Capture the cell that displays the provided text and extract its (x, y) central coordinate. 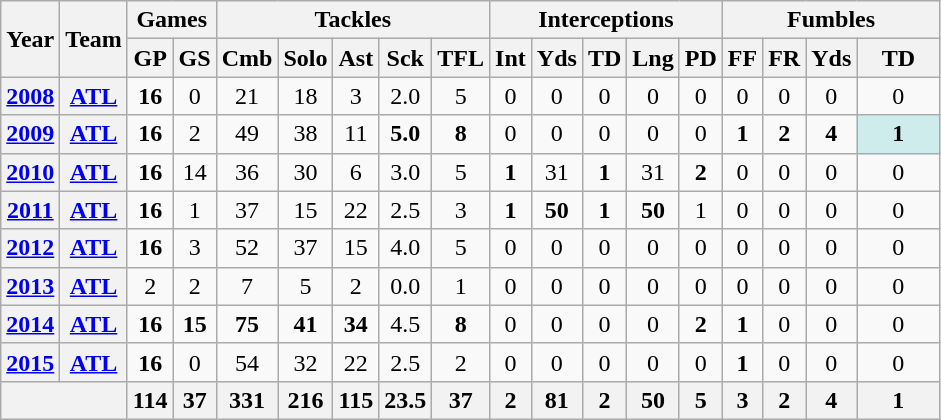
2012 (30, 248)
2014 (30, 324)
Solo (306, 58)
81 (556, 400)
Team (94, 39)
115 (356, 400)
41 (306, 324)
49 (247, 134)
TFL (461, 58)
Sck (406, 58)
7 (247, 286)
Ast (356, 58)
FR (784, 58)
Cmb (247, 58)
36 (247, 172)
FF (742, 58)
4.5 (406, 324)
75 (247, 324)
331 (247, 400)
14 (194, 172)
23.5 (406, 400)
21 (247, 96)
GP (150, 58)
2011 (30, 210)
Tackles (352, 20)
4.0 (406, 248)
11 (356, 134)
Year (30, 39)
38 (306, 134)
2008 (30, 96)
5.0 (406, 134)
0.0 (406, 286)
2013 (30, 286)
114 (150, 400)
52 (247, 248)
Lng (653, 58)
Fumbles (831, 20)
Games (172, 20)
18 (306, 96)
Int (511, 58)
34 (356, 324)
32 (306, 362)
216 (306, 400)
2015 (30, 362)
Interceptions (606, 20)
2010 (30, 172)
3.0 (406, 172)
2009 (30, 134)
30 (306, 172)
2.0 (406, 96)
6 (356, 172)
GS (194, 58)
PD (700, 58)
54 (247, 362)
